Determine the [X, Y] coordinate at the center of the cell enclosing the given text.  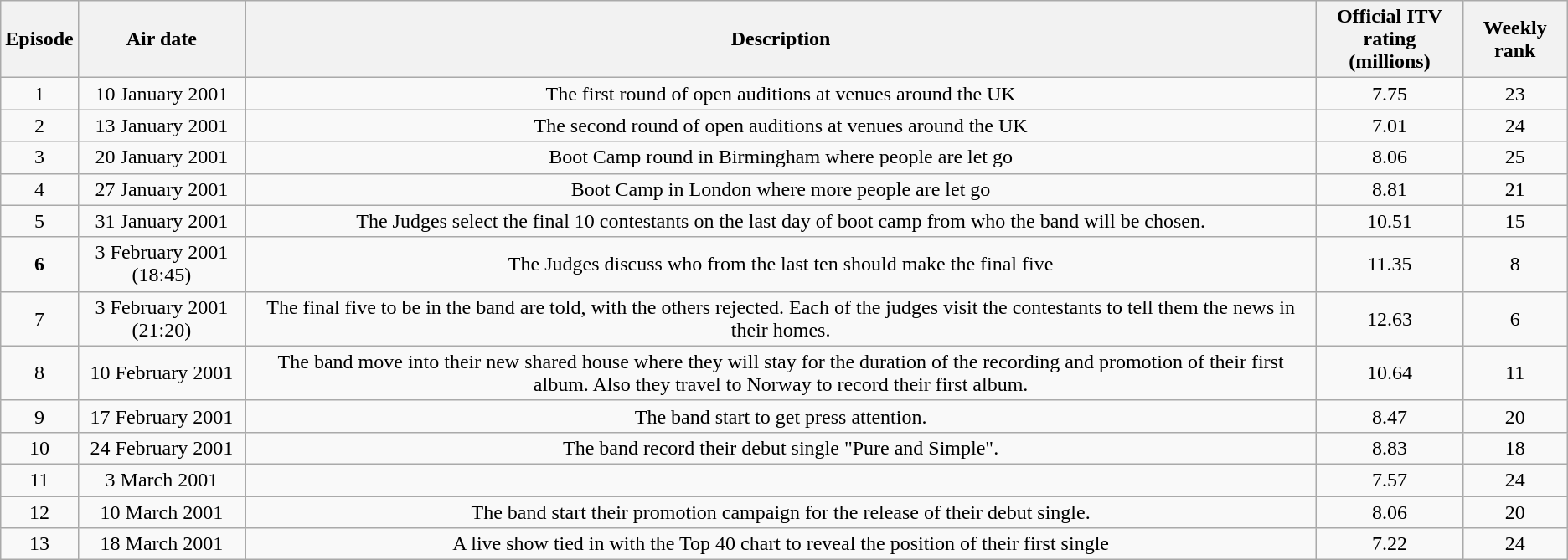
7.75 [1390, 94]
10 February 2001 [161, 373]
13 [39, 544]
Boot Camp round in Birmingham where people are let go [781, 157]
The Judges discuss who from the last ten should make the final five [781, 265]
10.51 [1390, 221]
17 February 2001 [161, 416]
31 January 2001 [161, 221]
2 [39, 126]
7.22 [1390, 544]
1 [39, 94]
Episode [39, 39]
20 January 2001 [161, 157]
Air date [161, 39]
12.63 [1390, 318]
A live show tied in with the Top 40 chart to reveal the position of their first single [781, 544]
10 [39, 448]
3 [39, 157]
8.83 [1390, 448]
27 January 2001 [161, 189]
3 February 2001 (21:20) [161, 318]
8.47 [1390, 416]
Boot Camp in London where more people are let go [781, 189]
12 [39, 511]
24 February 2001 [161, 448]
13 January 2001 [161, 126]
7 [39, 318]
Description [781, 39]
7.01 [1390, 126]
10 March 2001 [161, 511]
The band start their promotion campaign for the release of their debut single. [781, 511]
21 [1514, 189]
18 [1514, 448]
10.64 [1390, 373]
10 January 2001 [161, 94]
Weekly rank [1514, 39]
The Judges select the final 10 contestants on the last day of boot camp from who the band will be chosen. [781, 221]
11.35 [1390, 265]
25 [1514, 157]
Official ITV rating(millions) [1390, 39]
23 [1514, 94]
8.81 [1390, 189]
4 [39, 189]
15 [1514, 221]
5 [39, 221]
3 March 2001 [161, 480]
The band record their debut single "Pure and Simple". [781, 448]
The final five to be in the band are told, with the others rejected. Each of the judges visit the contestants to tell them the news in their homes. [781, 318]
9 [39, 416]
The first round of open auditions at venues around the UK [781, 94]
18 March 2001 [161, 544]
3 February 2001 (18:45) [161, 265]
The band start to get press attention. [781, 416]
The second round of open auditions at venues around the UK [781, 126]
7.57 [1390, 480]
